Determine the (x, y) coordinate at the center of the cell enclosing the given text.  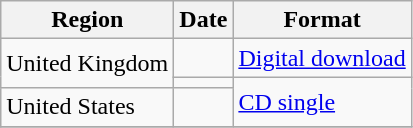
Region (88, 20)
Date (204, 20)
United States (88, 107)
United Kingdom (88, 64)
CD single (322, 102)
Format (322, 20)
Digital download (322, 58)
